Provide the [X, Y] coordinate of the cell's center where the given text is located.  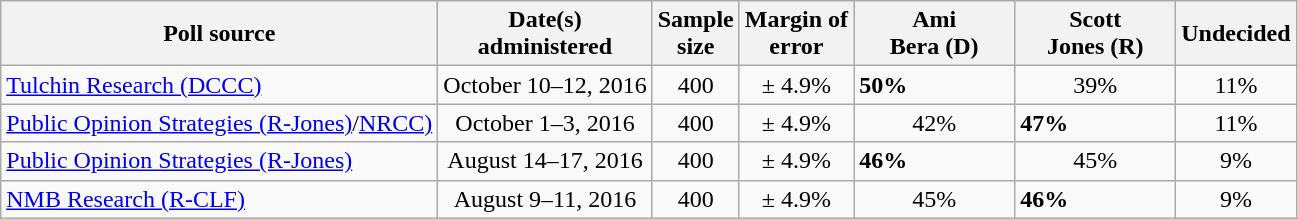
August 14–17, 2016 [545, 161]
August 9–11, 2016 [545, 199]
NMB Research (R-CLF) [220, 199]
Samplesize [696, 34]
ScottJones (R) [1096, 34]
Poll source [220, 34]
AmiBera (D) [934, 34]
October 10–12, 2016 [545, 85]
Public Opinion Strategies (R-Jones) [220, 161]
Margin oferror [796, 34]
42% [934, 123]
Date(s)administered [545, 34]
Public Opinion Strategies (R-Jones)/NRCC) [220, 123]
50% [934, 85]
39% [1096, 85]
Undecided [1236, 34]
47% [1096, 123]
October 1–3, 2016 [545, 123]
Tulchin Research (DCCC) [220, 85]
